Provide the [x, y] coordinate of the cell's center where the given text is located.  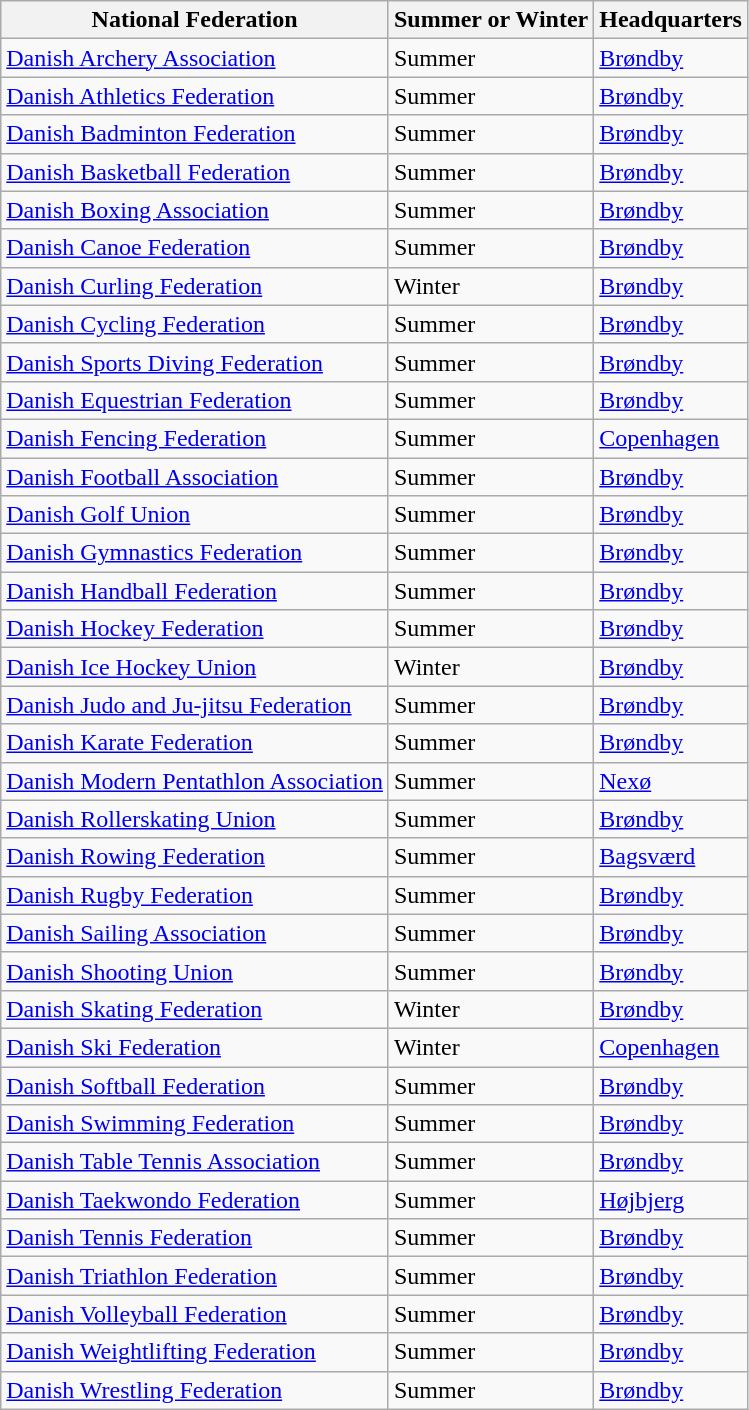
Danish Table Tennis Association [195, 1162]
Danish Football Association [195, 477]
Danish Rollerskating Union [195, 819]
Danish Archery Association [195, 58]
Danish Handball Federation [195, 591]
Danish Basketball Federation [195, 172]
Headquarters [671, 20]
Danish Rowing Federation [195, 857]
Danish Sports Diving Federation [195, 362]
Danish Sailing Association [195, 933]
Danish Swimming Federation [195, 1124]
Danish Softball Federation [195, 1085]
Danish Canoe Federation [195, 248]
Nexø [671, 781]
Danish Taekwondo Federation [195, 1200]
Danish Ski Federation [195, 1047]
Danish Hockey Federation [195, 629]
Danish Athletics Federation [195, 96]
Danish Modern Pentathlon Association [195, 781]
National Federation [195, 20]
Danish Ice Hockey Union [195, 667]
Danish Badminton Federation [195, 134]
Danish Cycling Federation [195, 324]
Danish Tennis Federation [195, 1238]
Danish Gymnastics Federation [195, 553]
Danish Golf Union [195, 515]
Danish Volleyball Federation [195, 1314]
Danish Fencing Federation [195, 438]
Bagsværd [671, 857]
Danish Weightlifting Federation [195, 1352]
Danish Boxing Association [195, 210]
Danish Karate Federation [195, 743]
Danish Wrestling Federation [195, 1390]
Danish Rugby Federation [195, 895]
Danish Triathlon Federation [195, 1276]
Summer or Winter [490, 20]
Danish Curling Federation [195, 286]
Højbjerg [671, 1200]
Danish Judo and Ju-jitsu Federation [195, 705]
Danish Skating Federation [195, 1009]
Danish Equestrian Federation [195, 400]
Danish Shooting Union [195, 971]
